Extract the (x, y) coordinate from the center of the cell holding the provided text.  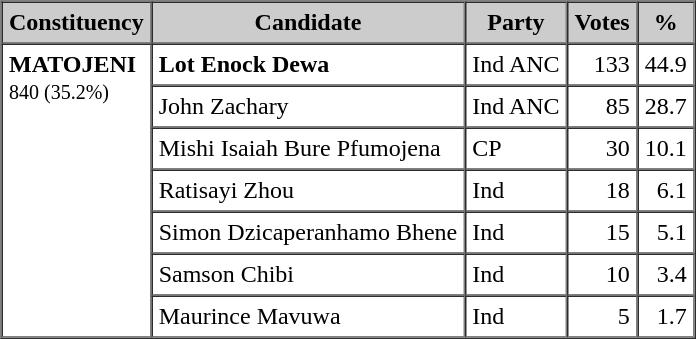
CP (516, 149)
44.9 (666, 65)
10.1 (666, 149)
MATOJENI840 (35.2%) (77, 191)
Party (516, 23)
Candidate (308, 23)
10 (602, 275)
% (666, 23)
6.1 (666, 191)
1.7 (666, 317)
Ratisayi Zhou (308, 191)
Votes (602, 23)
18 (602, 191)
5.1 (666, 233)
28.7 (666, 107)
30 (602, 149)
Constituency (77, 23)
85 (602, 107)
John Zachary (308, 107)
Lot Enock Dewa (308, 65)
15 (602, 233)
Maurince Mavuwa (308, 317)
Mishi Isaiah Bure Pfumojena (308, 149)
133 (602, 65)
Simon Dzicaperanhamo Bhene (308, 233)
3.4 (666, 275)
5 (602, 317)
Samson Chibi (308, 275)
